Capture the cell that displays the provided text and extract its (X, Y) central coordinate. 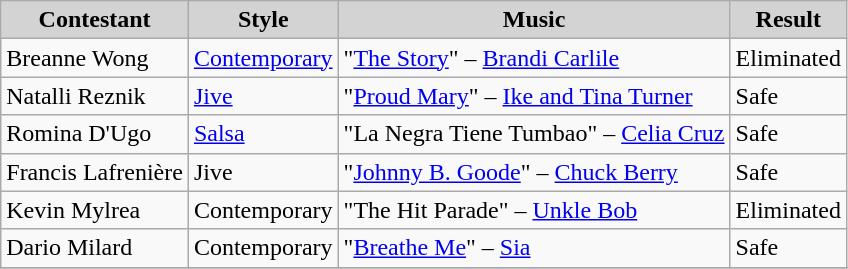
Romina D'Ugo (95, 134)
Kevin Mylrea (95, 210)
Salsa (263, 134)
"Proud Mary" – Ike and Tina Turner (534, 96)
Result (788, 20)
Breanne Wong (95, 58)
Francis Lafrenière (95, 172)
"Breathe Me" – Sia (534, 248)
Natalli Reznik (95, 96)
Music (534, 20)
Style (263, 20)
Contestant (95, 20)
"The Hit Parade" – Unkle Bob (534, 210)
"Johnny B. Goode" – Chuck Berry (534, 172)
"The Story" – Brandi Carlile (534, 58)
"La Negra Tiene Tumbao" – Celia Cruz (534, 134)
Dario Milard (95, 248)
